Output the (x, y) coordinate of the center of the cell containing the given text.  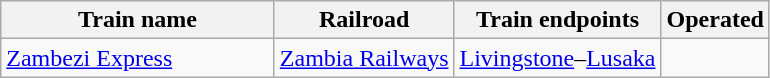
Zambia Railways (364, 58)
Railroad (364, 20)
Train name (138, 20)
Operated (715, 20)
Train endpoints (558, 20)
Livingstone–Lusaka (558, 58)
Zambezi Express (138, 58)
